Return the (x, y) coordinate for the center point of the cell that contains the specified text.  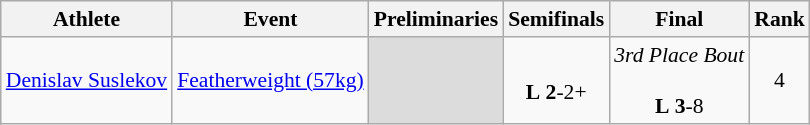
Final (679, 19)
Event (270, 19)
L 2-2+ (556, 80)
Athlete (86, 19)
Preliminaries (436, 19)
3rd Place Bout L 3-8 (679, 80)
4 (780, 80)
Featherweight (57kg) (270, 80)
Denislav Suslekov (86, 80)
Semifinals (556, 19)
Rank (780, 19)
